Capture the cell that displays the provided text and extract its [X, Y] central coordinate. 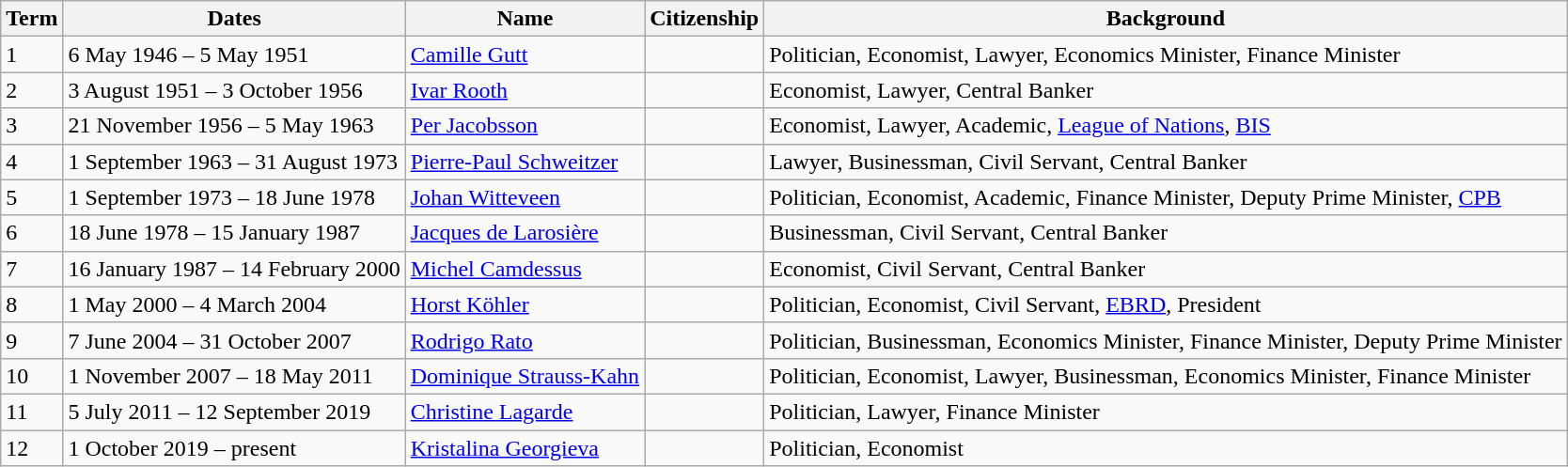
8 [32, 304]
12 [32, 448]
6 [32, 233]
9 [32, 340]
4 [32, 162]
Politician, Businessman, Economics Minister, Finance Minister, Deputy Prime Minister [1166, 340]
3 [32, 126]
Horst Köhler [525, 304]
Economist, Civil Servant, Central Banker [1166, 269]
5 July 2011 – 12 September 2019 [234, 412]
Kristalina Georgieva [525, 448]
2 [32, 90]
Christine Lagarde [525, 412]
Name [525, 19]
Lawyer, Businessman, Civil Servant, Central Banker [1166, 162]
5 [32, 197]
Background [1166, 19]
Businessman, Civil Servant, Central Banker [1166, 233]
Pierre-Paul Schweitzer [525, 162]
Economist, Lawyer, Central Banker [1166, 90]
7 June 2004 – 31 October 2007 [234, 340]
Per Jacobsson [525, 126]
21 November 1956 – 5 May 1963 [234, 126]
11 [32, 412]
1 May 2000 – 4 March 2004 [234, 304]
Politician, Economist, Academic, Finance Minister, Deputy Prime Minister, CPB [1166, 197]
18 June 1978 – 15 January 1987 [234, 233]
1 September 1973 – 18 June 1978 [234, 197]
6 May 1946 – 5 May 1951 [234, 54]
1 September 1963 – 31 August 1973 [234, 162]
Jacques de Larosière [525, 233]
Dates [234, 19]
3 August 1951 – 3 October 1956 [234, 90]
Politician, Economist, Civil Servant, EBRD, President [1166, 304]
7 [32, 269]
Rodrigo Rato [525, 340]
10 [32, 376]
Dominique Strauss-Kahn [525, 376]
Term [32, 19]
Ivar Rooth [525, 90]
Michel Camdessus [525, 269]
1 October 2019 – present [234, 448]
Politician, Economist, Lawyer, Economics Minister, Finance Minister [1166, 54]
Johan Witteveen [525, 197]
16 January 1987 – 14 February 2000 [234, 269]
1 [32, 54]
Politician, Lawyer, Finance Minister [1166, 412]
Citizenship [705, 19]
Camille Gutt [525, 54]
Politician, Economist [1166, 448]
1 November 2007 – 18 May 2011 [234, 376]
Economist, Lawyer, Academic, League of Nations, BIS [1166, 126]
Politician, Economist, Lawyer, Businessman, Economics Minister, Finance Minister [1166, 376]
